Detect which cell encompasses the target text, then output its [x, y] center coordinate. 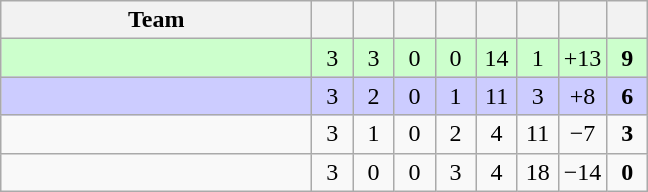
−7 [582, 134]
6 [628, 96]
−14 [582, 172]
18 [538, 172]
14 [496, 58]
9 [628, 58]
+13 [582, 58]
+8 [582, 96]
Team [156, 20]
